For the text-containing cell, return its midpoint in (X, Y) coordinate format. 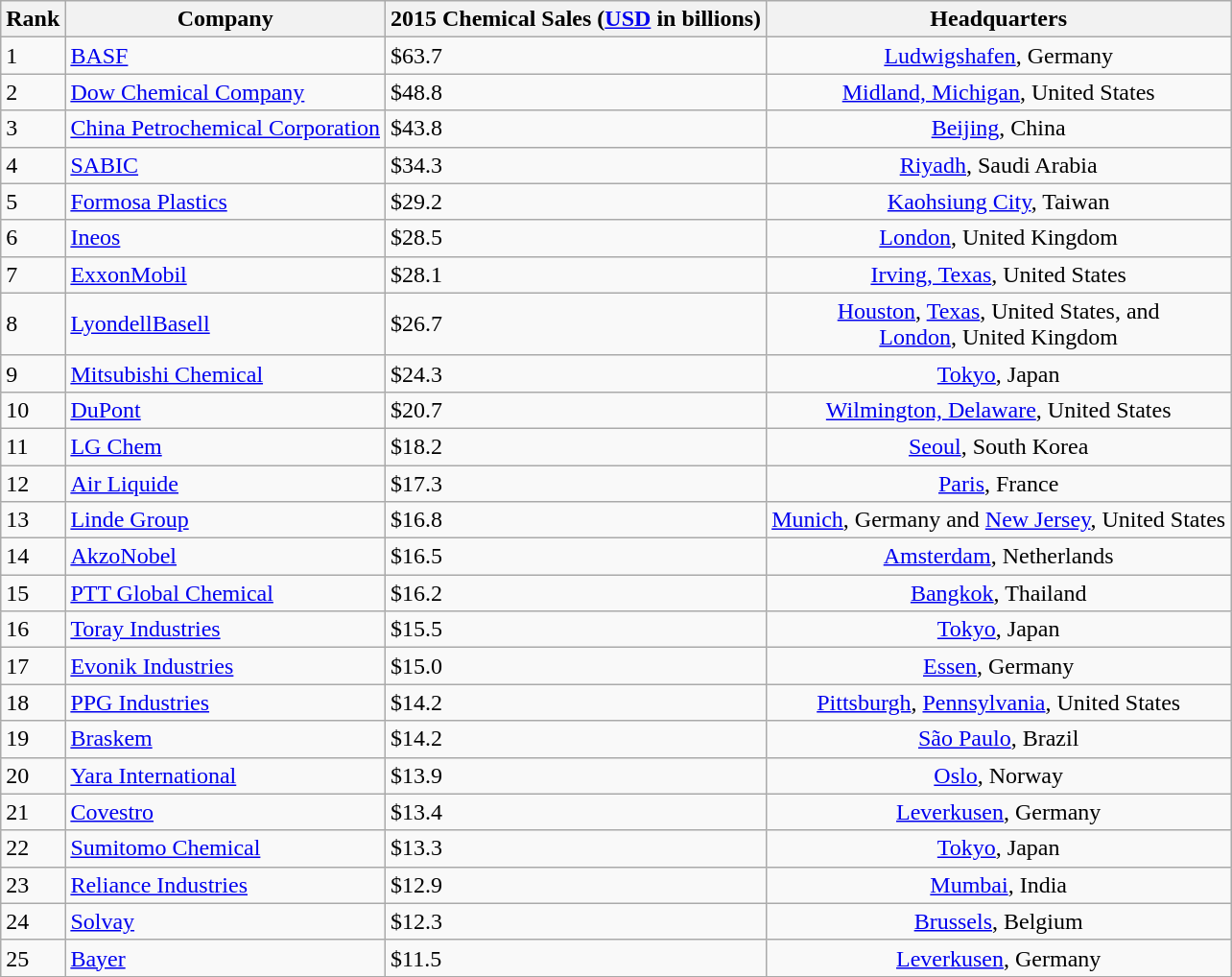
$17.3 (576, 483)
$18.2 (576, 446)
LG Chem (225, 446)
14 (33, 557)
Reliance Industries (225, 885)
$28.5 (576, 238)
Midland, Michigan, United States (999, 92)
Air Liquide (225, 483)
$20.7 (576, 410)
$26.7 (576, 324)
PPG Industries (225, 703)
Essen, Germany (999, 666)
24 (33, 921)
BASF (225, 56)
Seoul, South Korea (999, 446)
$12.9 (576, 885)
6 (33, 238)
5 (33, 202)
Mitsubishi Chemical (225, 373)
$24.3 (576, 373)
1 (33, 56)
Paris, France (999, 483)
15 (33, 593)
19 (33, 739)
9 (33, 373)
Mumbai, India (999, 885)
13 (33, 520)
$29.2 (576, 202)
$13.4 (576, 812)
Wilmington, Delaware, United States (999, 410)
22 (33, 848)
Toray Industries (225, 630)
$34.3 (576, 165)
Company (225, 19)
Yara International (225, 775)
25 (33, 958)
16 (33, 630)
Irving, Texas, United States (999, 274)
$15.5 (576, 630)
$63.7 (576, 56)
China Petrochemical Corporation (225, 129)
$16.8 (576, 520)
Covestro (225, 812)
Bayer (225, 958)
ExxonMobil (225, 274)
21 (33, 812)
LyondellBasell (225, 324)
Ludwigshafen, Germany (999, 56)
Pittsburgh, Pennsylvania, United States (999, 703)
$16.2 (576, 593)
$43.8 (576, 129)
$15.0 (576, 666)
Riyadh, Saudi Arabia (999, 165)
23 (33, 885)
Evonik Industries (225, 666)
Dow Chemical Company (225, 92)
3 (33, 129)
18 (33, 703)
London, United Kingdom (999, 238)
17 (33, 666)
Kaohsiung City, Taiwan (999, 202)
São Paulo, Brazil (999, 739)
AkzoNobel (225, 557)
11 (33, 446)
$12.3 (576, 921)
$28.1 (576, 274)
Beijing, China (999, 129)
Solvay (225, 921)
PTT Global Chemical (225, 593)
$13.3 (576, 848)
Oslo, Norway (999, 775)
Bangkok, Thailand (999, 593)
Rank (33, 19)
8 (33, 324)
DuPont (225, 410)
$48.8 (576, 92)
SABIC (225, 165)
Munich, Germany and New Jersey, United States (999, 520)
Houston, Texas, United States, andLondon, United Kingdom (999, 324)
10 (33, 410)
Formosa Plastics (225, 202)
$11.5 (576, 958)
Amsterdam, Netherlands (999, 557)
7 (33, 274)
$13.9 (576, 775)
Braskem (225, 739)
Headquarters (999, 19)
Brussels, Belgium (999, 921)
2015 Chemical Sales (USD in billions) (576, 19)
Sumitomo Chemical (225, 848)
12 (33, 483)
Ineos (225, 238)
20 (33, 775)
Linde Group (225, 520)
$16.5 (576, 557)
4 (33, 165)
2 (33, 92)
